Search for the cell housing the specified text and yield its [X, Y] center coordinate. 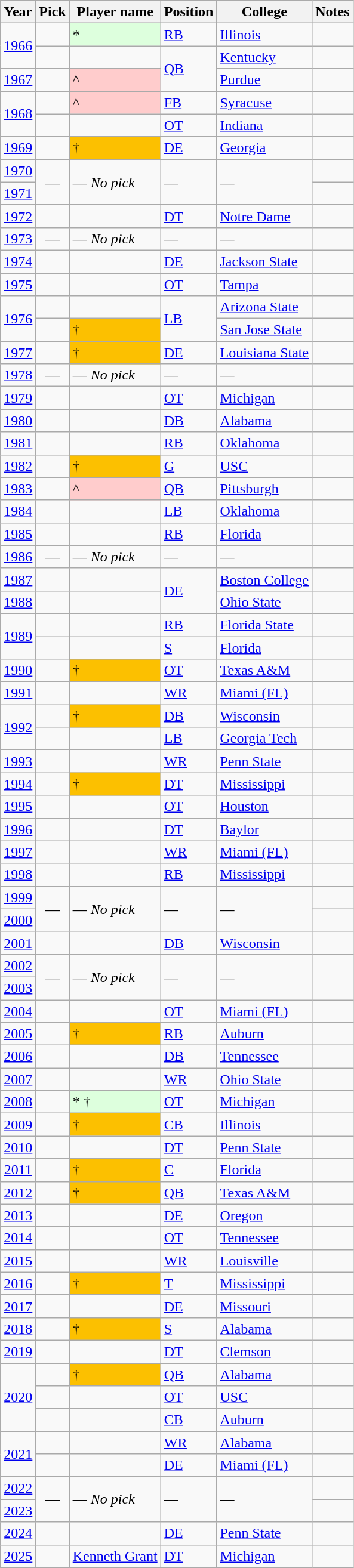
Pick [53, 12]
Pittsburgh [264, 489]
1970 [18, 171]
Indiana [264, 125]
FB [189, 103]
G [189, 466]
1981 [18, 443]
Louisville [264, 1261]
2019 [18, 1351]
Notes [333, 12]
Position [189, 12]
2013 [18, 1215]
Kentucky [264, 57]
2004 [18, 1011]
2018 [18, 1329]
1972 [18, 216]
Georgia Tech [264, 739]
2016 [18, 1283]
Kenneth Grant [115, 1556]
1992 [18, 727]
1979 [18, 398]
Oregon [264, 1215]
Clemson [264, 1351]
1967 [18, 80]
Baylor [264, 829]
2002 [18, 965]
* † [115, 1102]
College [264, 12]
T [189, 1283]
2003 [18, 988]
2008 [18, 1102]
2017 [18, 1306]
1986 [18, 557]
1996 [18, 829]
Purdue [264, 80]
* [115, 35]
1987 [18, 579]
Notre Dame [264, 216]
2015 [18, 1261]
1998 [18, 875]
2014 [18, 1238]
Syracuse [264, 103]
1977 [18, 353]
1995 [18, 807]
Louisiana State [264, 353]
2020 [18, 1397]
2009 [18, 1125]
2005 [18, 1034]
C [189, 1170]
1982 [18, 466]
2010 [18, 1147]
2011 [18, 1170]
2023 [18, 1511]
2000 [18, 920]
1990 [18, 671]
1984 [18, 511]
Boston College [264, 579]
Player name [115, 12]
1969 [18, 148]
1980 [18, 421]
1973 [18, 239]
Missouri [264, 1306]
Jackson State [264, 261]
1966 [18, 46]
Year [18, 12]
1971 [18, 193]
1968 [18, 114]
1975 [18, 285]
2012 [18, 1193]
1988 [18, 602]
San Jose State [264, 330]
2025 [18, 1556]
1989 [18, 636]
1976 [18, 319]
Georgia [264, 148]
2006 [18, 1057]
Tampa [264, 285]
1999 [18, 897]
1991 [18, 693]
1997 [18, 852]
2024 [18, 1533]
1985 [18, 534]
2021 [18, 1454]
Arizona State [264, 307]
2001 [18, 943]
1983 [18, 489]
1978 [18, 375]
1993 [18, 761]
1994 [18, 784]
1974 [18, 261]
2007 [18, 1079]
2022 [18, 1488]
Houston [264, 807]
Florida State [264, 625]
